Locate the cell with the specified text and output its (X, Y) center coordinate. 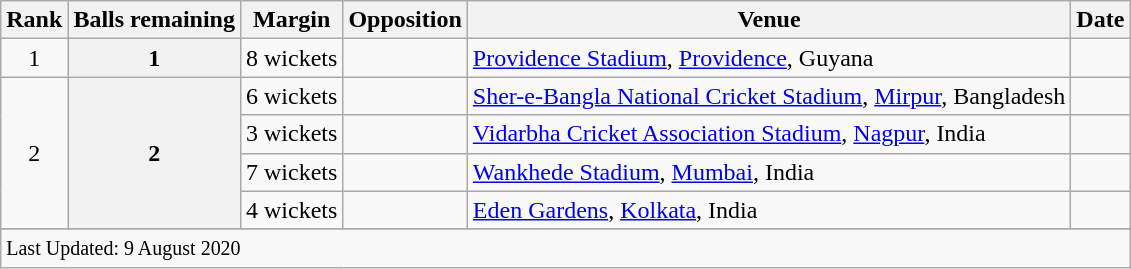
Providence Stadium, Providence, Guyana (768, 58)
7 wickets (291, 172)
Sher-e-Bangla National Cricket Stadium, Mirpur, Bangladesh (768, 96)
Balls remaining (154, 20)
Opposition (405, 20)
8 wickets (291, 58)
Vidarbha Cricket Association Stadium, Nagpur, India (768, 134)
Rank (34, 20)
Date (1100, 20)
Eden Gardens, Kolkata, India (768, 210)
Venue (768, 20)
6 wickets (291, 96)
4 wickets (291, 210)
Margin (291, 20)
Last Updated: 9 August 2020 (566, 248)
Wankhede Stadium, Mumbai, India (768, 172)
3 wickets (291, 134)
